Extract the [x, y] coordinate from the center of the cell holding the provided text.  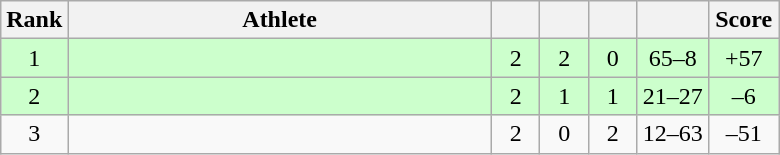
–51 [744, 134]
–6 [744, 96]
Rank [34, 20]
3 [34, 134]
12–63 [672, 134]
+57 [744, 58]
Athlete [280, 20]
21–27 [672, 96]
65–8 [672, 58]
Score [744, 20]
